Search for the cell housing the specified text and yield its [x, y] center coordinate. 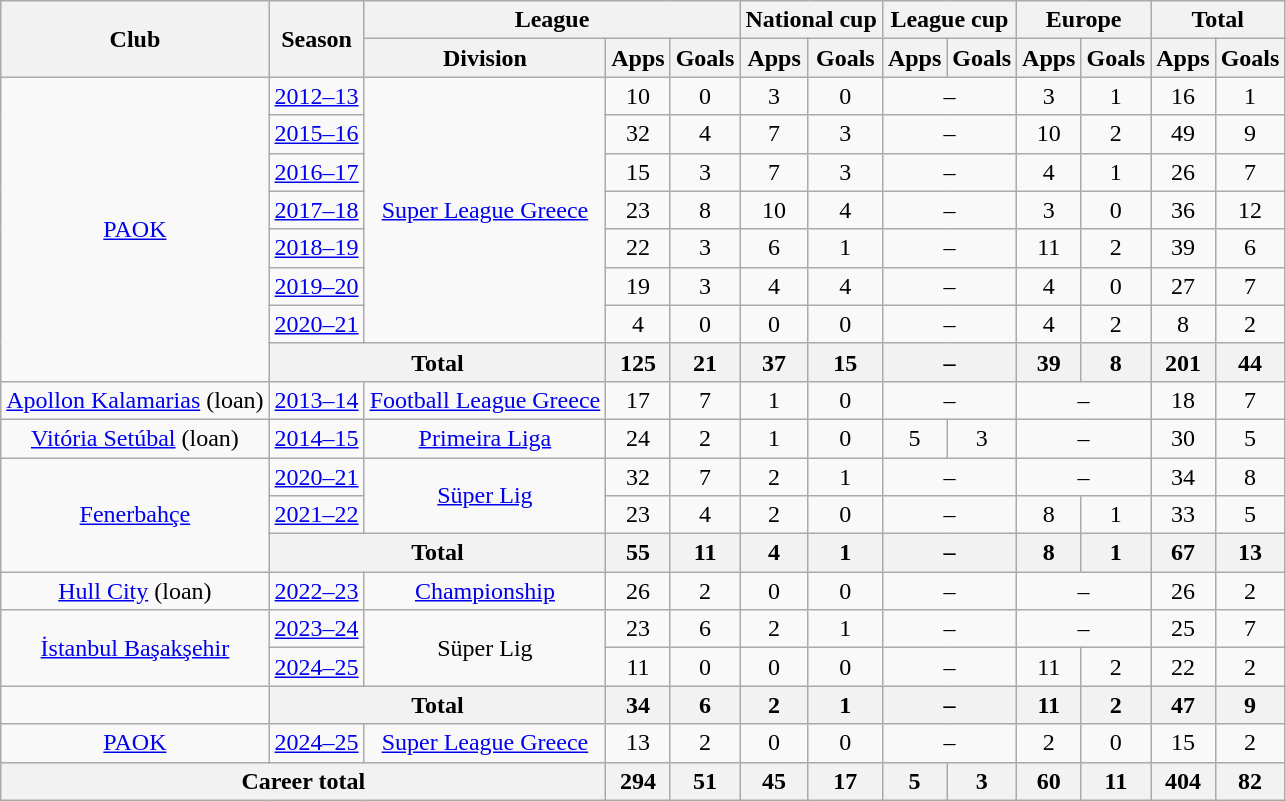
2018–19 [316, 248]
2017–18 [316, 210]
201 [1183, 362]
27 [1183, 286]
24 [638, 438]
Europe [1084, 20]
İstanbul Başakşehir [135, 648]
2019–20 [316, 286]
82 [1250, 781]
2022–23 [316, 591]
37 [774, 362]
18 [1183, 400]
30 [1183, 438]
404 [1183, 781]
Season [316, 39]
21 [705, 362]
Division [485, 58]
125 [638, 362]
2016–17 [316, 172]
2021–22 [316, 515]
49 [1183, 134]
2023–24 [316, 629]
Apollon Kalamarias (loan) [135, 400]
2012–13 [316, 96]
36 [1183, 210]
League cup [949, 20]
Hull City (loan) [135, 591]
55 [638, 553]
2013–14 [316, 400]
19 [638, 286]
12 [1250, 210]
League [552, 20]
44 [1250, 362]
33 [1183, 515]
Career total [304, 781]
2014–15 [316, 438]
16 [1183, 96]
Football League Greece [485, 400]
67 [1183, 553]
45 [774, 781]
Vitória Setúbal (loan) [135, 438]
25 [1183, 629]
Championship [485, 591]
Fenerbahçe [135, 515]
Club [135, 39]
Primeira Liga [485, 438]
National cup [811, 20]
47 [1183, 705]
294 [638, 781]
60 [1049, 781]
51 [705, 781]
2015–16 [316, 134]
